Pinpoint the cell where the given text exists, returning its [x, y] midpoint coordinate. 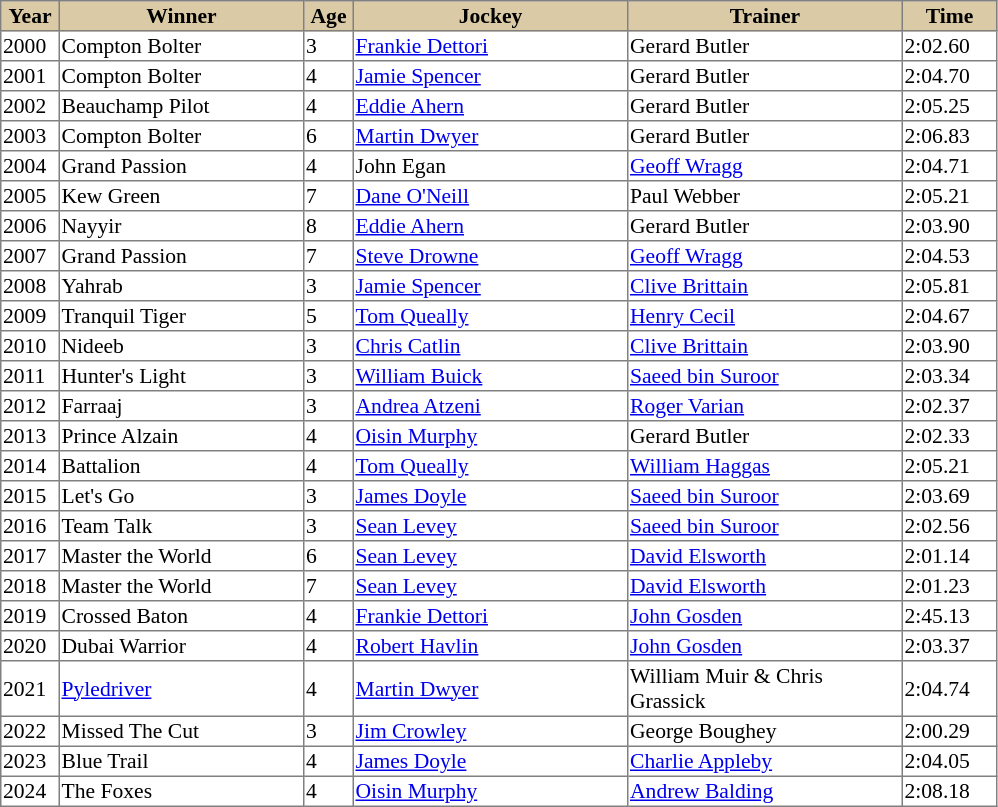
Roger Varian [765, 406]
Charlie Appleby [765, 761]
William Muir & Chris Grassick [765, 689]
8 [329, 226]
2:05.25 [949, 106]
Pyledriver [181, 689]
Let's Go [181, 496]
Kew Green [181, 196]
2:03.37 [949, 646]
2003 [30, 136]
2007 [30, 256]
2002 [30, 106]
Hunter's Light [181, 376]
2010 [30, 346]
2:45.13 [949, 616]
2012 [30, 406]
2:02.56 [949, 526]
Winner [181, 16]
2024 [30, 791]
2017 [30, 556]
2005 [30, 196]
2:03.34 [949, 376]
Team Talk [181, 526]
William Buick [490, 376]
Robert Havlin [490, 646]
Chris Catlin [490, 346]
Paul Webber [765, 196]
2019 [30, 616]
2:02.37 [949, 406]
Missed The Cut [181, 731]
2:01.23 [949, 586]
Farraaj [181, 406]
Tranquil Tiger [181, 316]
2:03.69 [949, 496]
2:06.83 [949, 136]
Age [329, 16]
2022 [30, 731]
2:04.05 [949, 761]
Steve Drowne [490, 256]
George Boughey [765, 731]
Andrew Balding [765, 791]
Beauchamp Pilot [181, 106]
Dubai Warrior [181, 646]
2000 [30, 46]
Year [30, 16]
2001 [30, 76]
2015 [30, 496]
2008 [30, 286]
Battalion [181, 466]
2011 [30, 376]
2016 [30, 526]
5 [329, 316]
Time [949, 16]
Trainer [765, 16]
Andrea Atzeni [490, 406]
2:02.60 [949, 46]
Nideeb [181, 346]
Blue Trail [181, 761]
2023 [30, 761]
2:04.71 [949, 166]
2021 [30, 689]
Prince Alzain [181, 436]
2:04.70 [949, 76]
Yahrab [181, 286]
John Egan [490, 166]
Henry Cecil [765, 316]
2:04.67 [949, 316]
William Haggas [765, 466]
Dane O'Neill [490, 196]
2:01.14 [949, 556]
2:05.81 [949, 286]
2018 [30, 586]
The Foxes [181, 791]
2020 [30, 646]
Jim Crowley [490, 731]
Jockey [490, 16]
2:08.18 [949, 791]
2:02.33 [949, 436]
2:04.74 [949, 689]
2013 [30, 436]
2:04.53 [949, 256]
Nayyir [181, 226]
Crossed Baton [181, 616]
2:00.29 [949, 731]
2004 [30, 166]
2009 [30, 316]
2014 [30, 466]
2006 [30, 226]
